Provide the [X, Y] coordinate of the cell's center where the given text is located.  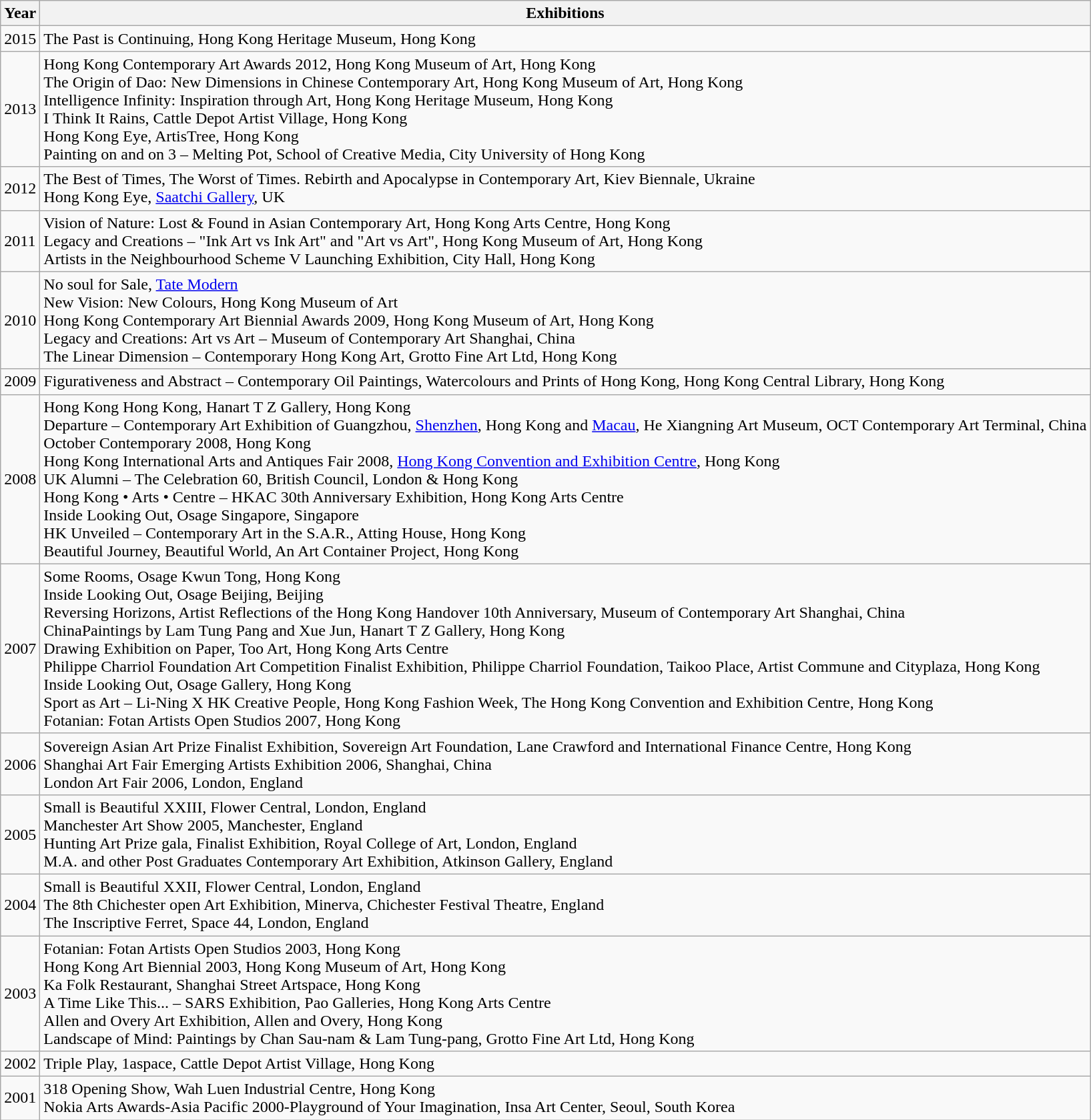
2010 [20, 320]
Year [20, 13]
2012 [20, 188]
2005 [20, 834]
The Best of Times, The Worst of Times. Rebirth and Apocalypse in Contemporary Art, Kiev Biennale, UkraineHong Kong Eye, Saatchi Gallery, UK [565, 188]
2009 [20, 382]
2008 [20, 479]
Exhibitions [565, 13]
2004 [20, 905]
2011 [20, 241]
2001 [20, 1098]
2003 [20, 993]
2007 [20, 648]
Figurativeness and Abstract – Contemporary Oil Paintings, Watercolours and Prints of Hong Kong, Hong Kong Central Library, Hong Kong [565, 382]
2006 [20, 764]
2002 [20, 1064]
Triple Play, 1aspace, Cattle Depot Artist Village, Hong Kong [565, 1064]
2013 [20, 109]
The Past is Continuing, Hong Kong Heritage Museum, Hong Kong [565, 39]
2015 [20, 39]
